Locate the cell with the specified text and output its (X, Y) center coordinate. 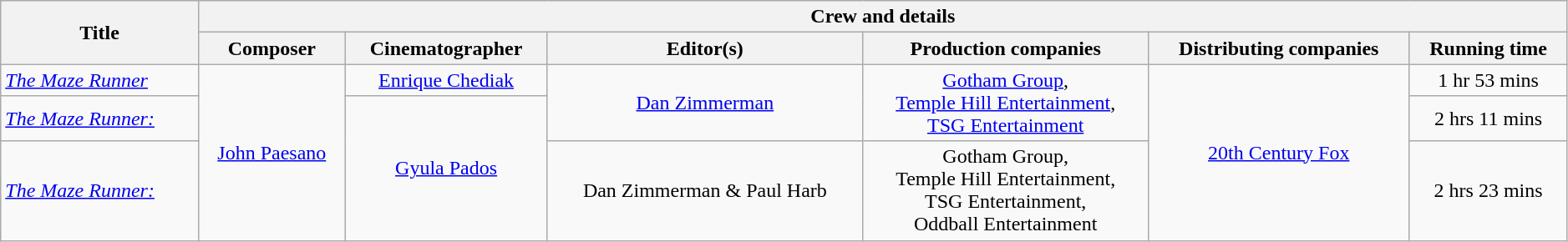
Crew and details (882, 17)
Gotham Group, Temple Hill Entertainment, TSG Entertainment (1006, 103)
Distributing companies (1279, 48)
Production companies (1006, 48)
The Maze Runner (100, 80)
Gotham Group, Temple Hill Entertainment, TSG Entertainment, Oddball Entertainment (1006, 190)
2 hrs 23 mins (1489, 190)
Cinematographer (446, 48)
20th Century Fox (1279, 152)
Enrique Chediak (446, 80)
1 hr 53 mins (1489, 80)
Composer (271, 48)
Running time (1489, 48)
John Paesano (271, 152)
Dan Zimmerman (705, 103)
2 hrs 11 mins (1489, 118)
Title (100, 33)
Dan Zimmerman & Paul Harb (705, 190)
Editor(s) (705, 48)
Gyula Pados (446, 169)
